From the cell containing the given text, extract its center point as (X, Y) coordinate. 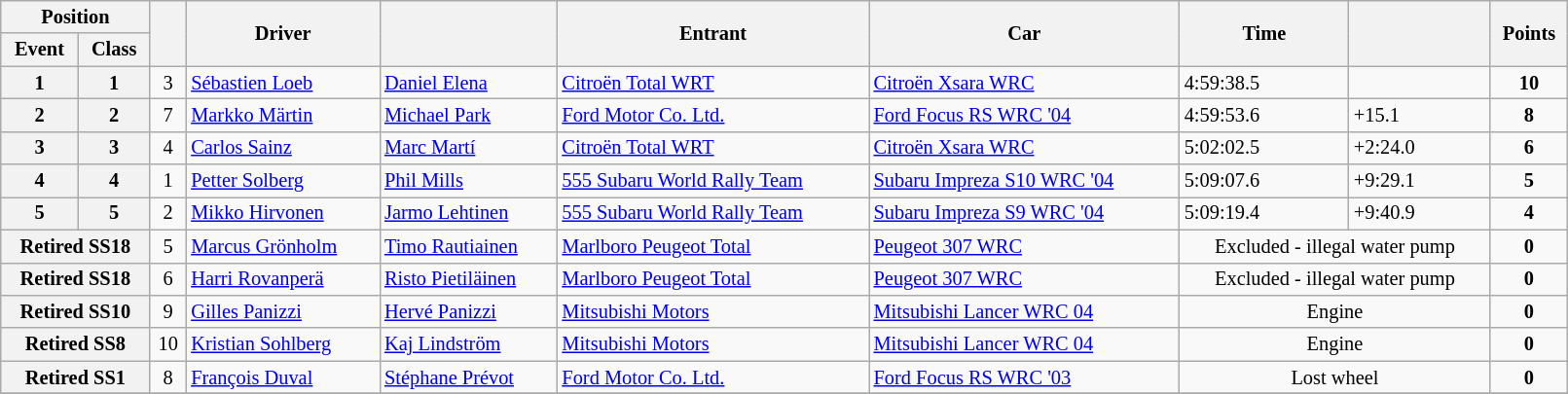
Class (114, 50)
Retired SS10 (76, 311)
Carlos Sainz (282, 148)
Entrant (712, 33)
5:09:19.4 (1264, 213)
Position (76, 17)
Retired SS1 (76, 377)
+9:29.1 (1419, 181)
Mikko Hirvonen (282, 213)
Gilles Panizzi (282, 311)
Daniel Elena (468, 83)
Driver (282, 33)
7 (167, 115)
Hervé Panizzi (468, 311)
Harri Rovanperä (282, 279)
5:09:07.6 (1264, 181)
Marc Martí (468, 148)
Michael Park (468, 115)
Jarmo Lehtinen (468, 213)
Ford Focus RS WRC '03 (1024, 377)
4:59:53.6 (1264, 115)
Timo Rautiainen (468, 246)
+2:24.0 (1419, 148)
+15.1 (1419, 115)
Phil Mills (468, 181)
Points (1529, 33)
Markko Märtin (282, 115)
4:59:38.5 (1264, 83)
Stéphane Prévot (468, 377)
5:02:02.5 (1264, 148)
Kristian Sohlberg (282, 344)
Subaru Impreza S9 WRC '04 (1024, 213)
Event (40, 50)
9 (167, 311)
Retired SS8 (76, 344)
Risto Pietiläinen (468, 279)
Ford Focus RS WRC '04 (1024, 115)
+9:40.9 (1419, 213)
Time (1264, 33)
Petter Solberg (282, 181)
Kaj Lindström (468, 344)
François Duval (282, 377)
Marcus Grönholm (282, 246)
Lost wheel (1335, 377)
Sébastien Loeb (282, 83)
Car (1024, 33)
Subaru Impreza S10 WRC '04 (1024, 181)
